Pinpoint the cell where the given text exists, returning its (X, Y) midpoint coordinate. 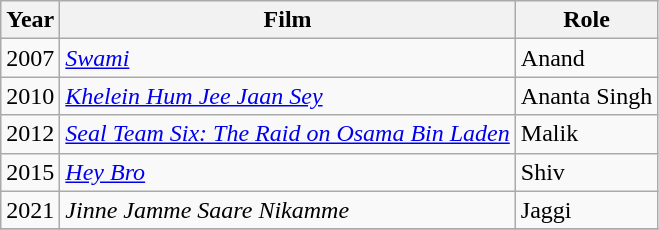
2015 (30, 172)
Shiv (586, 172)
Malik (586, 134)
2012 (30, 134)
2010 (30, 96)
Role (586, 20)
Khelein Hum Jee Jaan Sey (288, 96)
Ananta Singh (586, 96)
2021 (30, 210)
Year (30, 20)
Anand (586, 58)
Jaggi (586, 210)
Hey Bro (288, 172)
Seal Team Six: The Raid on Osama Bin Laden (288, 134)
Film (288, 20)
Swami (288, 58)
Jinne Jamme Saare Nikamme (288, 210)
2007 (30, 58)
